Extract the (x, y) coordinate from the center of the cell holding the provided text.  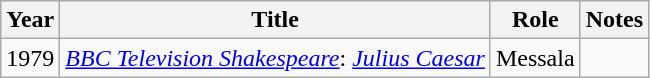
BBC Television Shakespeare: Julius Caesar (276, 58)
Role (535, 20)
1979 (30, 58)
Notes (614, 20)
Messala (535, 58)
Title (276, 20)
Year (30, 20)
